Determine the (x, y) coordinate at the center of the cell enclosing the given text.  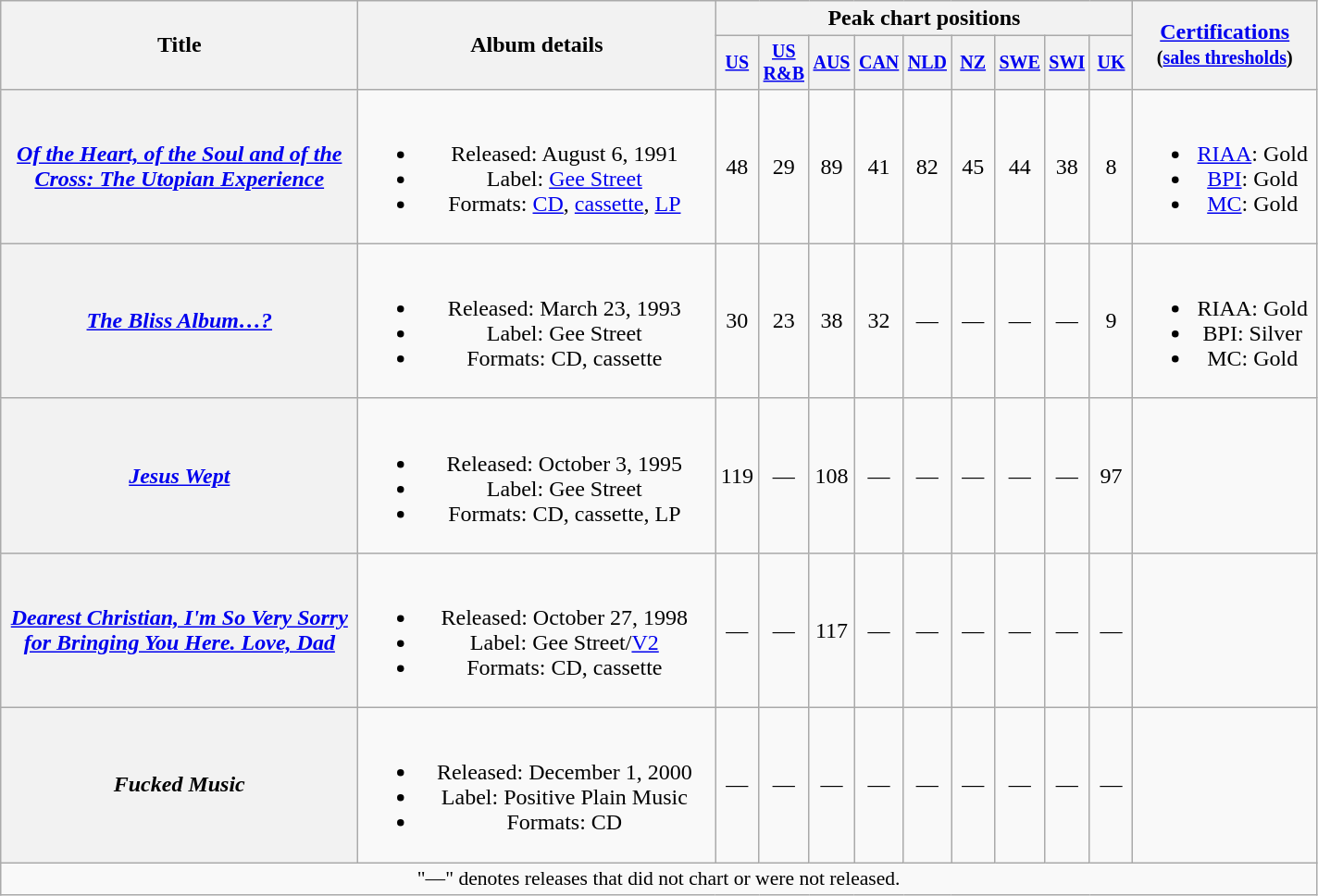
RIAA: GoldBPI: SilverMC: Gold (1225, 320)
The Bliss Album…? (180, 320)
82 (927, 167)
32 (879, 320)
"—" denotes releases that did not chart or were not released. (659, 879)
44 (1020, 167)
108 (831, 476)
89 (831, 167)
Released: August 6, 1991Label: Gee StreetFormats: CD, cassette, LP (537, 167)
Fucked Music (180, 785)
NLD (927, 63)
CAN (879, 63)
Title (180, 45)
US (737, 63)
Released: October 3, 1995Label: Gee StreetFormats: CD, cassette, LP (537, 476)
97 (1111, 476)
30 (737, 320)
UK (1111, 63)
Jesus Wept (180, 476)
Album details (537, 45)
8 (1111, 167)
Of the Heart, of the Soul and of the Cross: The Utopian Experience (180, 167)
Dearest Christian, I'm So Very Sorry for Bringing You Here. Love, Dad (180, 629)
45 (974, 167)
RIAA: GoldBPI: GoldMC: Gold (1225, 167)
23 (784, 320)
AUS (831, 63)
USR&B (784, 63)
29 (784, 167)
119 (737, 476)
Peak chart positions (924, 19)
48 (737, 167)
41 (879, 167)
NZ (974, 63)
117 (831, 629)
SWE (1020, 63)
9 (1111, 320)
SWI (1067, 63)
Released: March 23, 1993Label: Gee StreetFormats: CD, cassette (537, 320)
Certifications(sales thresholds) (1225, 45)
Released: October 27, 1998Label: Gee Street/V2Formats: CD, cassette (537, 629)
Released: December 1, 2000Label: Positive Plain MusicFormats: CD (537, 785)
